Search for the cell housing the specified text and yield its [x, y] center coordinate. 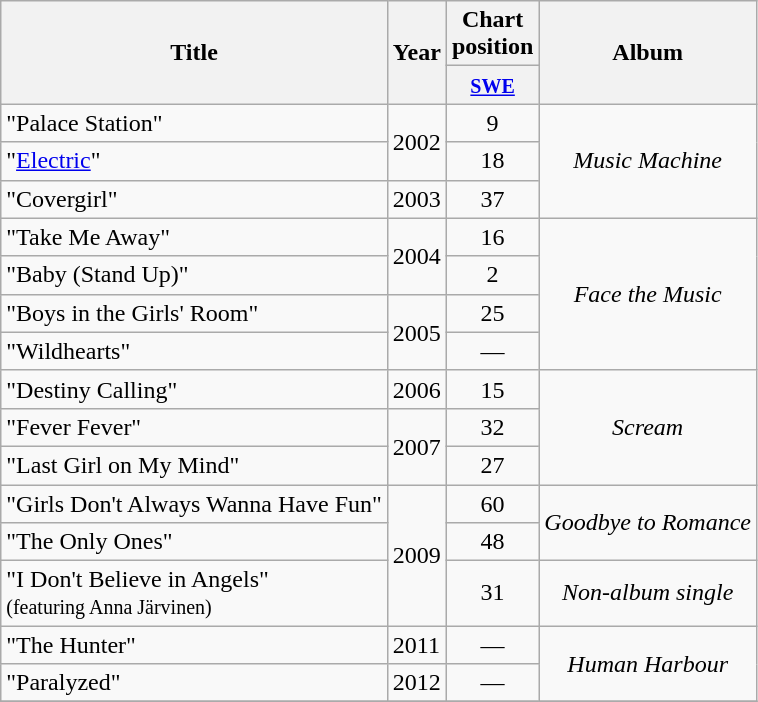
"The Hunter" [194, 645]
"Girls Don't Always Wanna Have Fun" [194, 503]
60 [492, 503]
"Paralyzed" [194, 683]
Human Harbour [648, 664]
Face the Music [648, 294]
16 [492, 237]
"The Only Ones" [194, 542]
2004 [416, 256]
2007 [416, 446]
48 [492, 542]
"Boys in the Girls' Room" [194, 313]
27 [492, 465]
Music Machine [648, 161]
"Palace Station" [194, 123]
"Baby (Stand Up)" [194, 275]
2002 [416, 142]
"Take Me Away" [194, 237]
Chart position [492, 34]
32 [492, 427]
2012 [416, 683]
31 [492, 594]
"Fever Fever" [194, 427]
"Wildhearts" [194, 351]
"I Don't Believe in Angels" (featuring Anna Järvinen) [194, 594]
"Electric" [194, 161]
2003 [416, 199]
18 [492, 161]
2 [492, 275]
2009 [416, 554]
Scream [648, 427]
9 [492, 123]
"Destiny Calling" [194, 389]
"Covergirl" [194, 199]
Goodbye to Romance [648, 522]
2006 [416, 389]
Year [416, 52]
25 [492, 313]
Title [194, 52]
37 [492, 199]
Album [648, 52]
"Last Girl on My Mind" [194, 465]
2005 [416, 332]
2011 [416, 645]
SWE [492, 85]
15 [492, 389]
Non-album single [648, 594]
